Scan for the cell matching the given text and deliver its (x, y) coordinate at center. 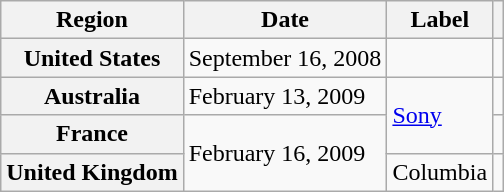
Sony (440, 115)
Date (285, 20)
February 16, 2009 (285, 153)
September 16, 2008 (285, 58)
Label (440, 20)
United Kingdom (92, 172)
Region (92, 20)
France (92, 134)
United States (92, 58)
Australia (92, 96)
Columbia (440, 172)
February 13, 2009 (285, 96)
